Capture the cell that displays the provided text and extract its (X, Y) central coordinate. 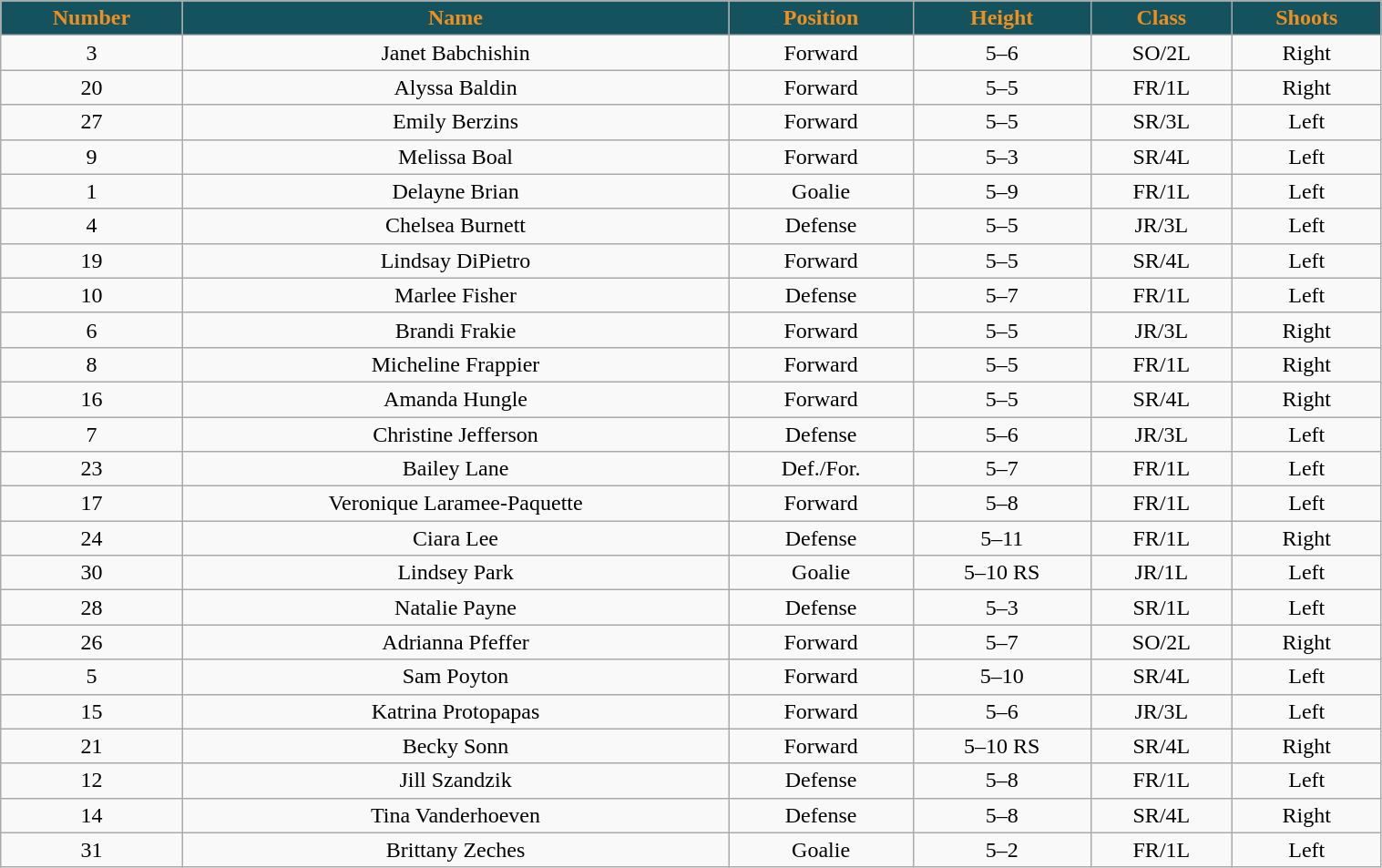
Class (1161, 18)
9 (91, 157)
23 (91, 469)
Tina Vanderhoeven (456, 815)
26 (91, 642)
24 (91, 538)
Brandi Frakie (456, 330)
27 (91, 122)
4 (91, 226)
5–10 (1002, 677)
Chelsea Burnett (456, 226)
14 (91, 815)
Veronique Laramee-Paquette (456, 504)
Micheline Frappier (456, 364)
Alyssa Baldin (456, 87)
16 (91, 399)
10 (91, 295)
Katrina Protopapas (456, 711)
Emily Berzins (456, 122)
7 (91, 434)
Sam Poyton (456, 677)
Marlee Fisher (456, 295)
Def./For. (821, 469)
Lindsay DiPietro (456, 260)
28 (91, 608)
Lindsey Park (456, 573)
Position (821, 18)
Janet Babchishin (456, 53)
17 (91, 504)
5–11 (1002, 538)
Christine Jefferson (456, 434)
Amanda Hungle (456, 399)
5 (91, 677)
21 (91, 746)
Shoots (1306, 18)
Ciara Lee (456, 538)
12 (91, 781)
Height (1002, 18)
5–2 (1002, 850)
8 (91, 364)
Bailey Lane (456, 469)
SR/3L (1161, 122)
Jill Szandzik (456, 781)
Name (456, 18)
Becky Sonn (456, 746)
3 (91, 53)
30 (91, 573)
SR/1L (1161, 608)
Natalie Payne (456, 608)
Adrianna Pfeffer (456, 642)
Number (91, 18)
Delayne Brian (456, 191)
20 (91, 87)
31 (91, 850)
5–9 (1002, 191)
JR/1L (1161, 573)
Melissa Boal (456, 157)
15 (91, 711)
1 (91, 191)
6 (91, 330)
19 (91, 260)
Brittany Zeches (456, 850)
